Capture the cell that displays the provided text and extract its [x, y] central coordinate. 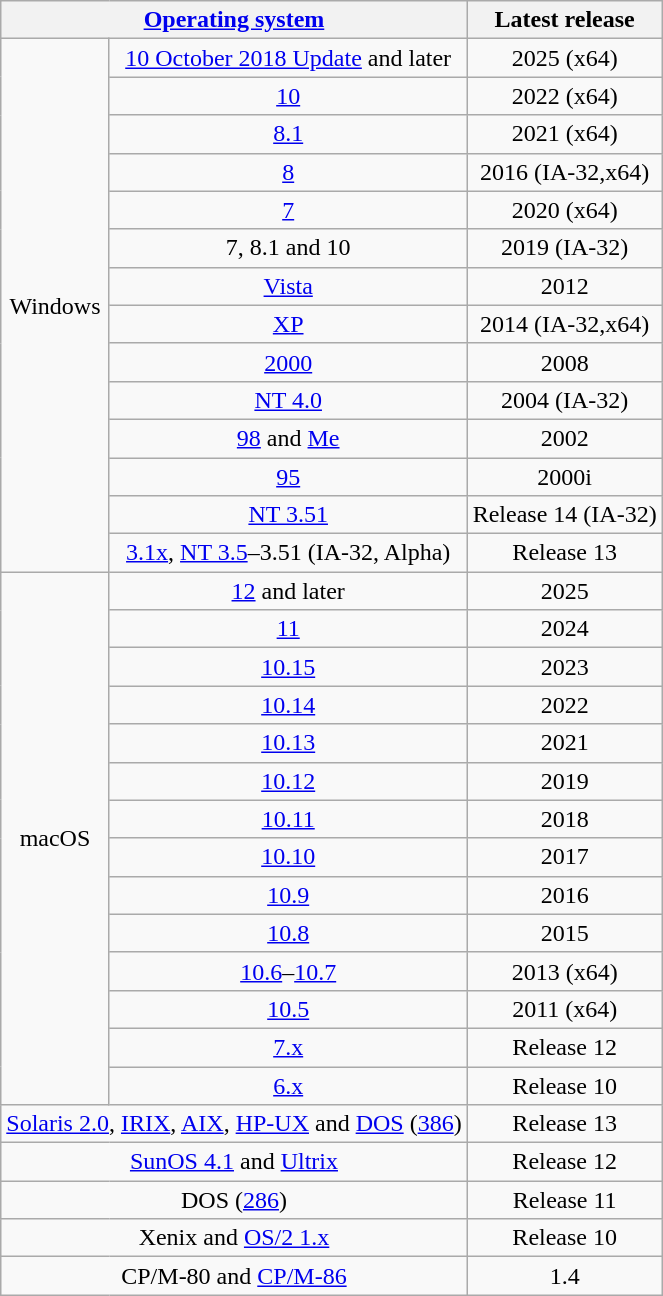
2025 (x64) [564, 58]
11 [288, 629]
Windows [55, 306]
10.14 [288, 705]
98 and Me [288, 438]
2013 (x64) [564, 971]
3.1x, NT 3.5–3.51 (IA-32, Alpha) [288, 553]
2025 [564, 591]
Vista [288, 286]
12 and later [288, 591]
2014 (IA-32,x64) [564, 324]
7 [288, 210]
NT 3.51 [288, 515]
2018 [564, 819]
7.x [288, 1047]
10.9 [288, 895]
2023 [564, 667]
2019 [564, 781]
2021 [564, 743]
1.4 [564, 1276]
SunOS 4.1 and Ultrix [234, 1162]
2012 [564, 286]
10 October 2018 Update and later [288, 58]
2022 [564, 705]
2017 [564, 857]
10.12 [288, 781]
2000i [564, 477]
10.15 [288, 667]
2004 (IA-32) [564, 400]
CP/M-80 and CP/M-86 [234, 1276]
XP [288, 324]
2016 [564, 895]
8 [288, 172]
2020 (x64) [564, 210]
2022 (x64) [564, 96]
2002 [564, 438]
95 [288, 477]
Operating system [234, 20]
10.5 [288, 1009]
Release 11 [564, 1200]
macOS [55, 838]
Solaris 2.0, IRIX, AIX, HP-UX and DOS (386) [234, 1124]
2000 [288, 362]
2011 (x64) [564, 1009]
8.1 [288, 134]
10.13 [288, 743]
Latest release [564, 20]
2015 [564, 933]
7, 8.1 and 10 [288, 248]
10.10 [288, 857]
2024 [564, 629]
6.x [288, 1085]
10 [288, 96]
2021 (x64) [564, 134]
NT 4.0 [288, 400]
Release 14 (IA-32) [564, 515]
2016 (IA-32,x64) [564, 172]
10.8 [288, 933]
Xenix and OS/2 1.x [234, 1238]
10.6–10.7 [288, 971]
10.11 [288, 819]
DOS (286) [234, 1200]
2008 [564, 362]
2019 (IA-32) [564, 248]
